Find where the given text appears and provide that cell's center as [X, Y] coordinate. 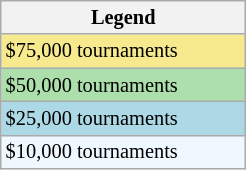
$75,000 tournaments [124, 51]
Legend [124, 17]
$10,000 tournaments [124, 152]
$25,000 tournaments [124, 118]
$50,000 tournaments [124, 85]
